Detect which cell encompasses the target text, then output its (x, y) center coordinate. 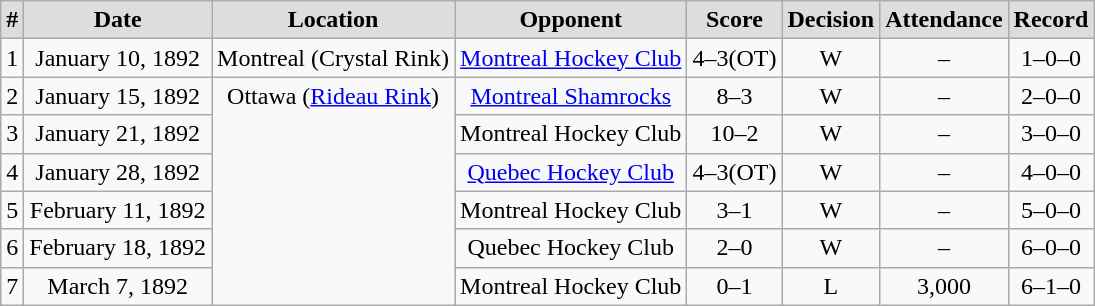
3–1 (734, 210)
2 (12, 96)
Date (118, 20)
3–0–0 (1051, 134)
Attendance (944, 20)
3 (12, 134)
March 7, 1892 (118, 286)
5–0–0 (1051, 210)
6–1–0 (1051, 286)
5 (12, 210)
January 28, 1892 (118, 172)
January 10, 1892 (118, 58)
February 18, 1892 (118, 248)
February 11, 1892 (118, 210)
0–1 (734, 286)
1 (12, 58)
8–3 (734, 96)
Decision (831, 20)
6 (12, 248)
2–0–0 (1051, 96)
1–0–0 (1051, 58)
Location (334, 20)
January 21, 1892 (118, 134)
4–0–0 (1051, 172)
4 (12, 172)
Record (1051, 20)
January 15, 1892 (118, 96)
Ottawa (Rideau Rink) (334, 191)
L (831, 286)
6–0–0 (1051, 248)
Montreal Shamrocks (571, 96)
# (12, 20)
10–2 (734, 134)
Montreal (Crystal Rink) (334, 58)
3,000 (944, 286)
Score (734, 20)
Opponent (571, 20)
2–0 (734, 248)
7 (12, 286)
